Extract the (X, Y) coordinate from the center of the cell holding the provided text.  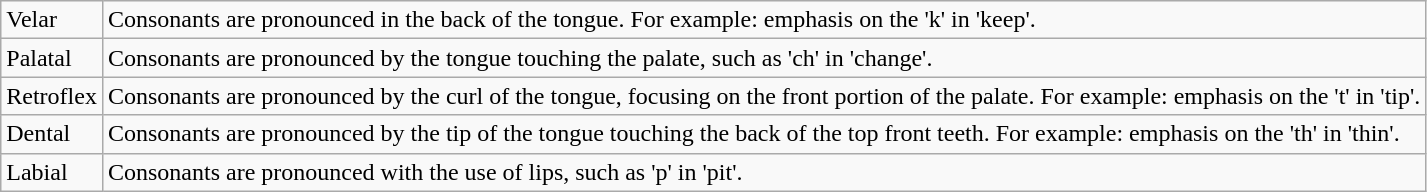
Consonants are pronounced by the curl of the tongue, focusing on the front portion of the palate. For example: emphasis on the 't' in 'tip'. (764, 96)
Consonants are pronounced in the back of the tongue. For example: emphasis on the 'k' in 'keep'. (764, 20)
Consonants are pronounced by the tip of the tongue touching the back of the top front teeth. For example: emphasis on the 'th' in 'thin'. (764, 134)
Consonants are pronounced by the tongue touching the palate, such as 'ch' in 'change'. (764, 58)
Labial (52, 172)
Palatal (52, 58)
Dental (52, 134)
Velar (52, 20)
Consonants are pronounced with the use of lips, such as 'p' in 'pit'. (764, 172)
Retroflex (52, 96)
